Return (X, Y) of the center of cell containing provided text 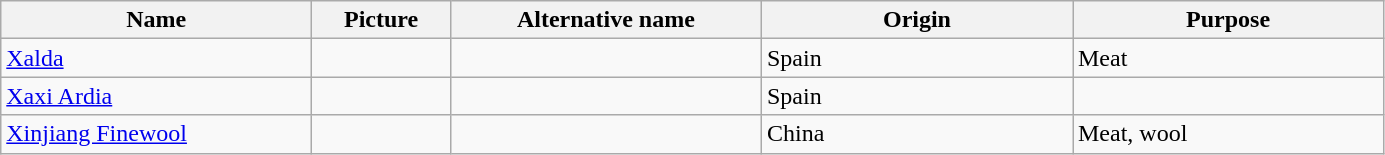
Name (156, 20)
Meat, wool (1228, 134)
Meat (1228, 58)
Xinjiang Finewool (156, 134)
Purpose (1228, 20)
Alternative name (606, 20)
Origin (916, 20)
China (916, 134)
Picture (382, 20)
Xalda (156, 58)
Xaxi Ardia (156, 96)
